Output the [X, Y] coordinate of the center of the cell containing the given text.  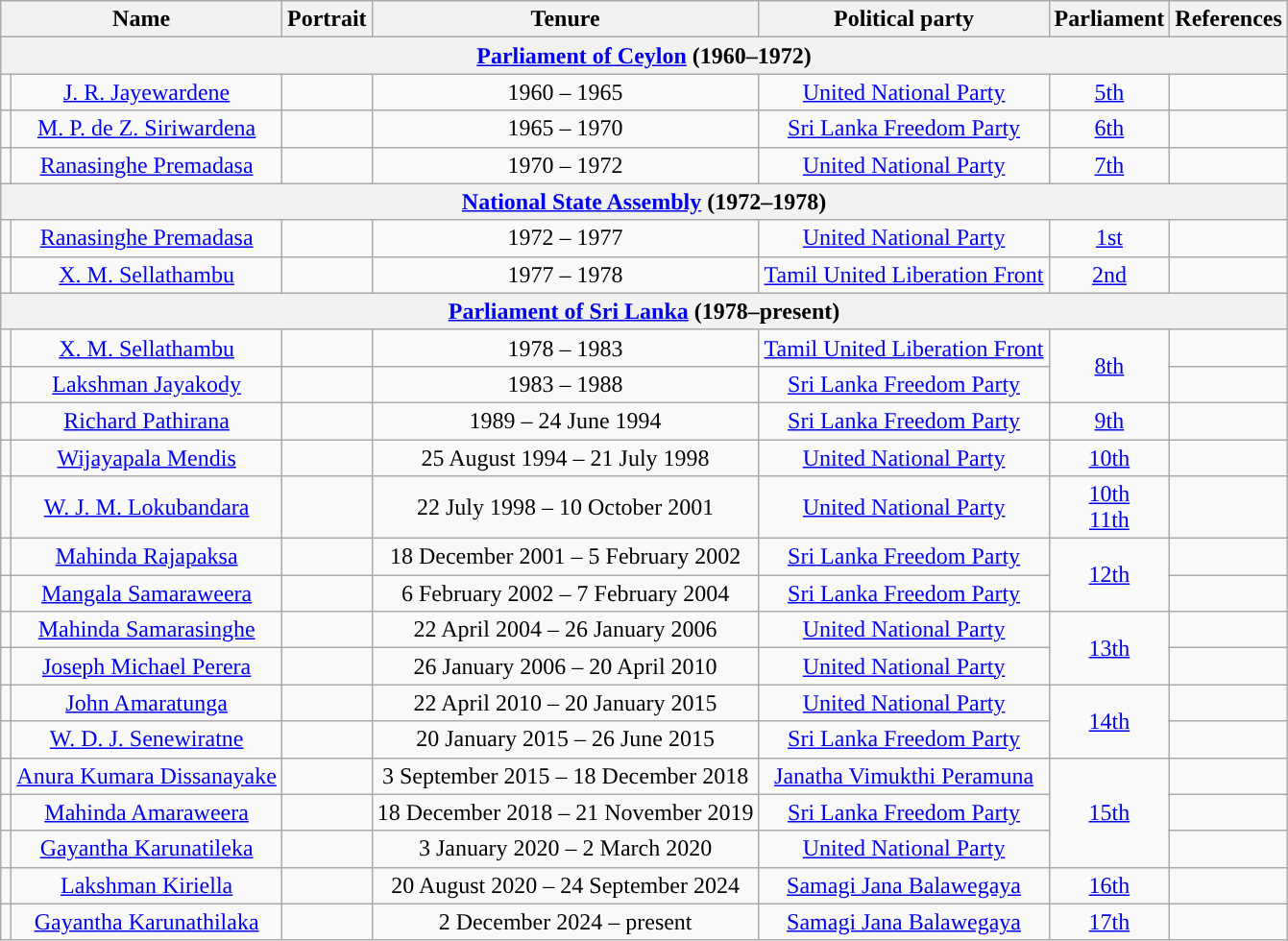
6 February 2002 – 7 February 2004 [565, 593]
26 January 2006 – 20 April 2010 [565, 666]
Gayantha Karunathilaka [147, 922]
6th [1109, 129]
Portrait [327, 19]
References [1229, 19]
16th [1109, 885]
22 April 2004 – 26 January 2006 [565, 630]
Political party [904, 19]
8th [1109, 366]
1965 – 1970 [565, 129]
1983 – 1988 [565, 384]
1989 – 24 June 1994 [565, 421]
J. R. Jayewardene [147, 92]
Mangala Samaraweera [147, 593]
Janatha Vimukthi Peramuna [904, 776]
20 January 2015 – 26 June 2015 [565, 739]
Name [142, 19]
Anura Kumara Dissanayake [147, 776]
9th [1109, 421]
10th11th [1109, 507]
M. P. de Z. Siriwardena [147, 129]
Tenure [565, 19]
1978 – 1983 [565, 348]
Parliament of Sri Lanka (1978–present) [644, 311]
20 August 2020 – 24 September 2024 [565, 885]
3 September 2015 – 18 December 2018 [565, 776]
Parliament of Ceylon (1960–1972) [644, 56]
3 January 2020 – 2 March 2020 [565, 849]
13th [1109, 648]
12th [1109, 575]
Parliament [1109, 19]
Gayantha Karunatileka [147, 849]
2nd [1109, 275]
25 August 1994 – 21 July 1998 [565, 458]
Lakshman Jayakody [147, 384]
1960 – 1965 [565, 92]
14th [1109, 721]
W. J. M. Lokubandara [147, 507]
22 April 2010 – 20 January 2015 [565, 703]
5th [1109, 92]
Joseph Michael Perera [147, 666]
Lakshman Kiriella [147, 885]
17th [1109, 922]
Mahinda Samarasinghe [147, 630]
7th [1109, 165]
18 December 2018 – 21 November 2019 [565, 812]
2 December 2024 – present [565, 922]
National State Assembly (1972–1978) [644, 202]
22 July 1998 – 10 October 2001 [565, 507]
Richard Pathirana [147, 421]
1st [1109, 238]
Wijayapala Mendis [147, 458]
W. D. J. Senewiratne [147, 739]
1972 – 1977 [565, 238]
10th [1109, 458]
Mahinda Rajapaksa [147, 557]
1977 – 1978 [565, 275]
18 December 2001 – 5 February 2002 [565, 557]
15th [1109, 812]
John Amaratunga [147, 703]
1970 – 1972 [565, 165]
Mahinda Amaraweera [147, 812]
